Extract the [x, y] coordinate from the center of the cell holding the provided text.  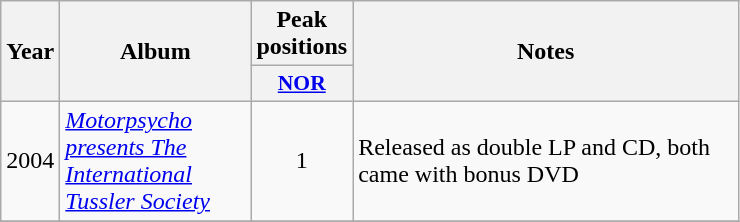
NOR [302, 84]
Peak positions [302, 34]
Notes [546, 52]
Released as double LP and CD, both came with bonus DVD [546, 160]
Motorpsycho presents The International Tussler Society [156, 160]
1 [302, 160]
2004 [30, 160]
Year [30, 52]
Album [156, 52]
